Detect which cell encompasses the target text, then output its [X, Y] center coordinate. 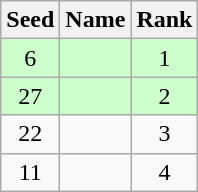
4 [164, 172]
11 [30, 172]
Name [96, 20]
Rank [164, 20]
1 [164, 58]
Seed [30, 20]
6 [30, 58]
27 [30, 96]
3 [164, 134]
2 [164, 96]
22 [30, 134]
